Extract the [X, Y] coordinate from the center of the cell holding the provided text.  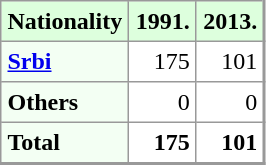
1991. [163, 21]
2013. [230, 21]
Others [65, 102]
Total [65, 142]
Nationality [65, 21]
Srbi [65, 61]
